For the text-containing cell, return its midpoint in (x, y) coordinate format. 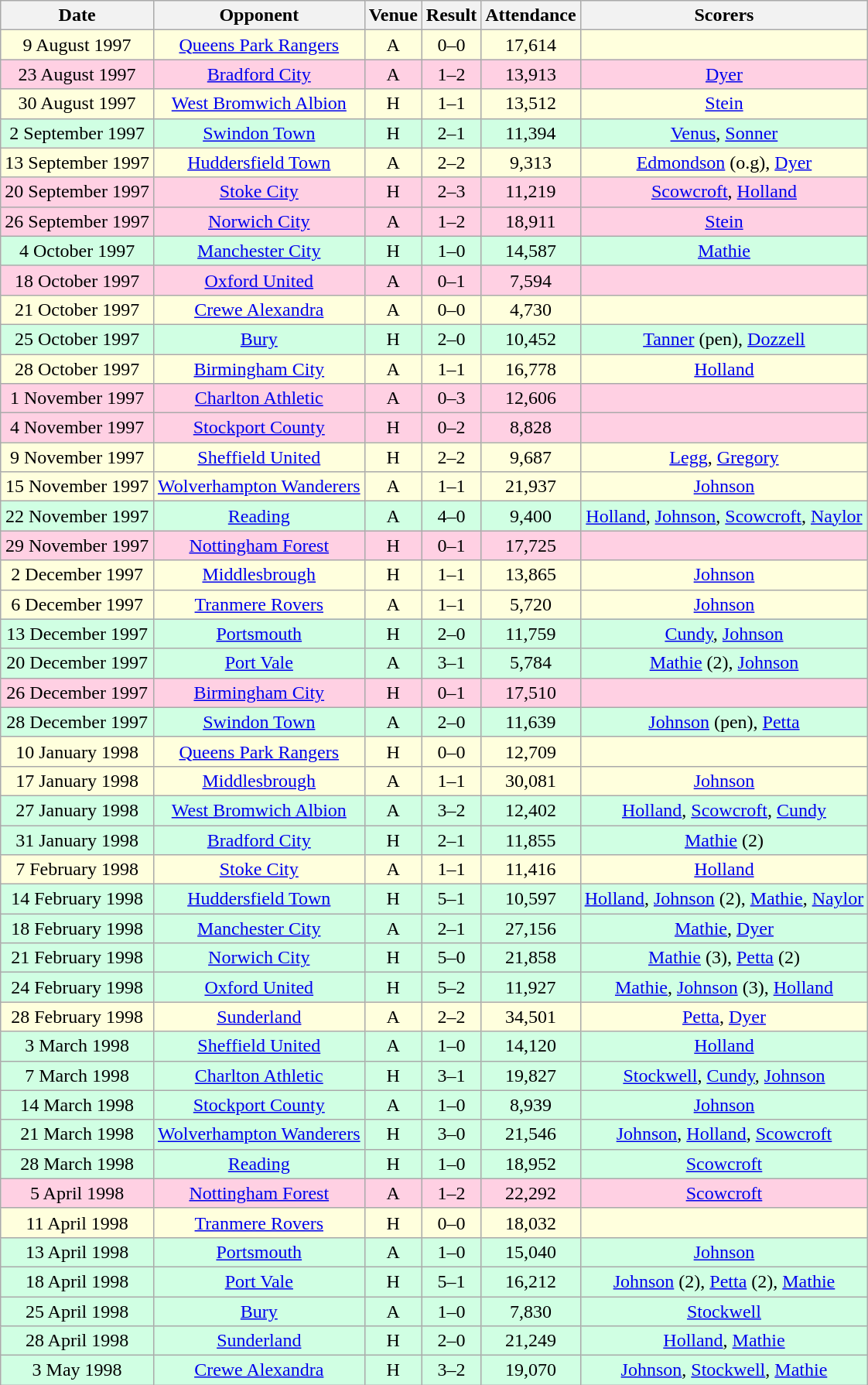
28 December 1997 (77, 722)
4,730 (531, 309)
28 October 1997 (77, 369)
17,725 (531, 545)
0–3 (451, 398)
9,687 (531, 457)
30,081 (531, 781)
Johnson, Stockwell, Mathie (724, 1370)
18 April 1998 (77, 1281)
3 May 1998 (77, 1370)
Venue (393, 15)
Mathie, Johnson (3), Holland (724, 987)
14 February 1998 (77, 899)
Stockwell, Cundy, Johnson (724, 1076)
Opponent (258, 15)
7 February 1998 (77, 870)
34,501 (531, 1017)
8,828 (531, 428)
Venus, Sonner (724, 133)
4–0 (451, 516)
14,120 (531, 1046)
6 December 1997 (77, 604)
Johnson (pen), Petta (724, 722)
5–2 (451, 987)
18,911 (531, 221)
13,865 (531, 575)
18 February 1998 (77, 928)
Attendance (531, 15)
19,827 (531, 1076)
Scorers (724, 15)
21,249 (531, 1341)
Cundy, Johnson (724, 634)
25 April 1998 (77, 1311)
9,313 (531, 162)
13 December 1997 (77, 634)
7 March 1998 (77, 1076)
10,597 (531, 899)
Dyer (724, 74)
11 April 1998 (77, 1223)
Mathie (2), Johnson (724, 663)
3 March 1998 (77, 1046)
Result (451, 15)
28 February 1998 (77, 1017)
20 December 1997 (77, 663)
11,394 (531, 133)
5,720 (531, 604)
10,452 (531, 339)
21,937 (531, 487)
18 October 1997 (77, 280)
14,587 (531, 251)
2–3 (451, 192)
27 January 1998 (77, 810)
Mathie (724, 251)
21,546 (531, 1134)
15,040 (531, 1252)
Holland, Johnson, Scowcroft, Naylor (724, 516)
29 November 1997 (77, 545)
11,759 (531, 634)
24 February 1998 (77, 987)
18,952 (531, 1164)
22 November 1997 (77, 516)
12,606 (531, 398)
Petta, Dyer (724, 1017)
26 December 1997 (77, 692)
9,400 (531, 516)
28 April 1998 (77, 1341)
0–2 (451, 428)
5 April 1998 (77, 1193)
22,292 (531, 1193)
1 November 1997 (77, 398)
27,156 (531, 928)
31 January 1998 (77, 840)
2 December 1997 (77, 575)
14 March 1998 (77, 1105)
16,778 (531, 369)
8,939 (531, 1105)
Scowcroft, Holland (724, 192)
15 November 1997 (77, 487)
13 September 1997 (77, 162)
17,510 (531, 692)
Edmondson (o.g), Dyer (724, 162)
Johnson (2), Petta (2), Mathie (724, 1281)
18,032 (531, 1223)
Holland, Johnson (2), Mathie, Naylor (724, 899)
25 October 1997 (77, 339)
20 September 1997 (77, 192)
Johnson, Holland, Scowcroft (724, 1134)
Mathie (3), Petta (2) (724, 958)
11,416 (531, 870)
12,709 (531, 751)
7,594 (531, 280)
17,614 (531, 45)
Legg, Gregory (724, 457)
28 March 1998 (77, 1164)
13 April 1998 (77, 1252)
19,070 (531, 1370)
21,858 (531, 958)
Stockwell (724, 1311)
16,212 (531, 1281)
Date (77, 15)
11,927 (531, 987)
21 October 1997 (77, 309)
21 March 1998 (77, 1134)
Mathie, Dyer (724, 928)
11,219 (531, 192)
Holland, Mathie (724, 1341)
13,913 (531, 74)
Tanner (pen), Dozzell (724, 339)
21 February 1998 (77, 958)
12,402 (531, 810)
11,639 (531, 722)
4 October 1997 (77, 251)
5,784 (531, 663)
10 January 1998 (77, 751)
7,830 (531, 1311)
4 November 1997 (77, 428)
9 August 1997 (77, 45)
30 August 1997 (77, 104)
17 January 1998 (77, 781)
3–0 (451, 1134)
11,855 (531, 840)
13,512 (531, 104)
9 November 1997 (77, 457)
Mathie (2) (724, 840)
5–0 (451, 958)
26 September 1997 (77, 221)
2 September 1997 (77, 133)
23 August 1997 (77, 74)
Holland, Scowcroft, Cundy (724, 810)
